Extract the [x, y] coordinate from the center of the cell holding the provided text.  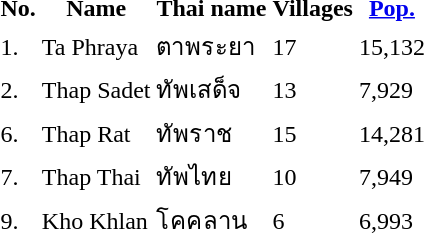
10 [312, 176]
ตาพระยา [212, 46]
ทัพเสด็จ [212, 90]
17 [312, 46]
15 [312, 133]
Thap Sadet [96, 90]
ทัพราช [212, 133]
13 [312, 90]
Thap Thai [96, 176]
Ta Phraya [96, 46]
ทัพไทย [212, 176]
Thap Rat [96, 133]
